Return [x, y] of the center of cell containing provided text 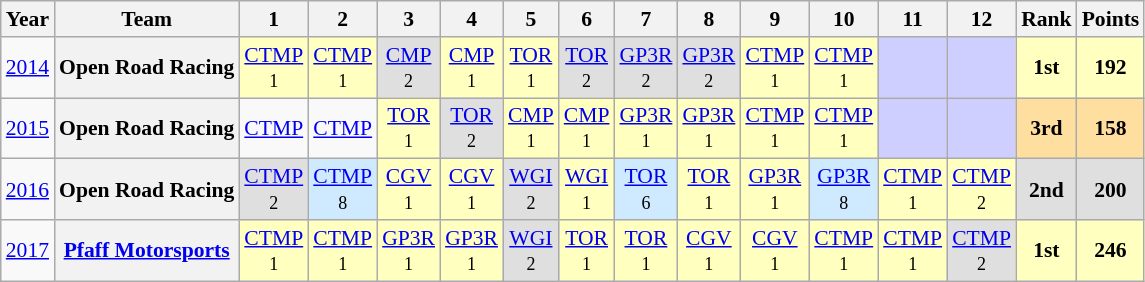
Year [28, 19]
WGI1 [587, 190]
6 [587, 19]
1 [274, 19]
2017 [28, 250]
2015 [28, 128]
10 [844, 19]
CMP2 [408, 68]
2014 [28, 68]
Points [1111, 19]
3 [408, 19]
8 [708, 19]
192 [1111, 68]
Pfaff Motorsports [146, 250]
CTMP8 [342, 190]
7 [646, 19]
12 [982, 19]
9 [774, 19]
246 [1111, 250]
5 [531, 19]
2nd [1046, 190]
11 [912, 19]
4 [472, 19]
200 [1111, 190]
Team [146, 19]
GP3R8 [844, 190]
2016 [28, 190]
Rank [1046, 19]
3rd [1046, 128]
2 [342, 19]
158 [1111, 128]
TOR6 [646, 190]
